From the cell containing the given text, extract its center point as (x, y) coordinate. 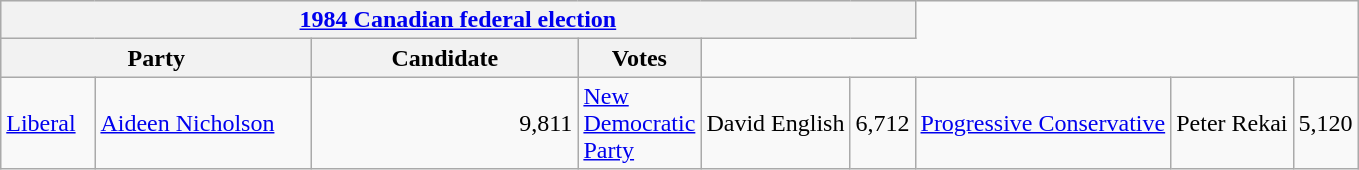
Aideen Nicholson (204, 123)
David English (776, 123)
1984 Canadian federal election (458, 20)
Liberal (48, 123)
9,811 (445, 123)
Candidate (445, 58)
5,120 (1326, 123)
6,712 (882, 123)
Votes (640, 58)
Peter Rekai (1232, 123)
Progressive Conservative (1043, 123)
New Democratic Party (640, 123)
Party (156, 58)
